Return (x, y) of the center of cell containing provided text 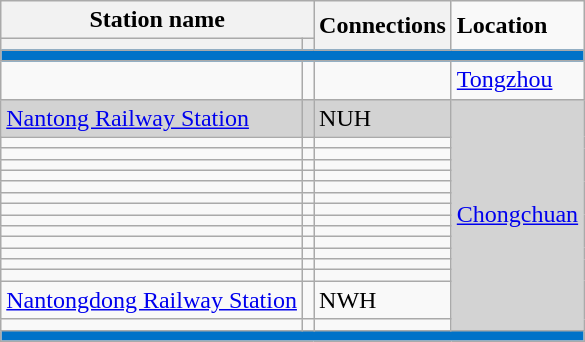
Station name (158, 20)
NWH (383, 300)
Nantongdong Railway Station (152, 300)
Tongzhou (517, 80)
Location (517, 26)
Nantong Railway Station (152, 118)
Chongchuan (517, 214)
NUH (383, 118)
Connections (383, 26)
